Return (x, y) of the center of cell containing provided text 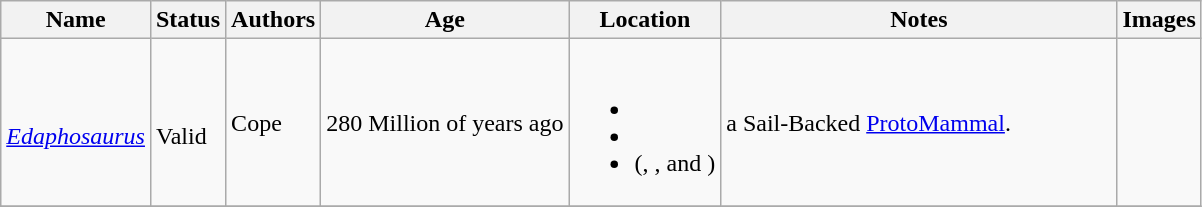
Age (445, 20)
Location (645, 20)
a Sail-Backed ProtoMammal. (919, 122)
Edaphosaurus (76, 122)
Cope (274, 122)
Authors (274, 20)
Status (188, 20)
(, , and ) (645, 122)
280 Million of years ago (445, 122)
Name (76, 20)
Notes (919, 20)
Images (1159, 20)
Valid (188, 122)
